Pinpoint the cell where the given text exists, returning its (x, y) midpoint coordinate. 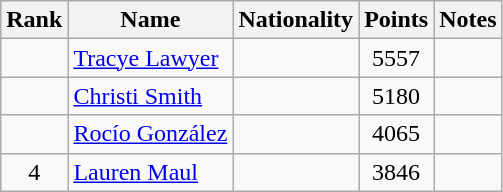
5180 (396, 96)
5557 (396, 58)
Lauren Maul (150, 172)
Name (150, 20)
4065 (396, 134)
Tracye Lawyer (150, 58)
Christi Smith (150, 96)
Rank (34, 20)
Points (396, 20)
3846 (396, 172)
4 (34, 172)
Rocío González (150, 134)
Notes (468, 20)
Nationality (296, 20)
